Extract the [X, Y] coordinate from the center of the cell holding the provided text.  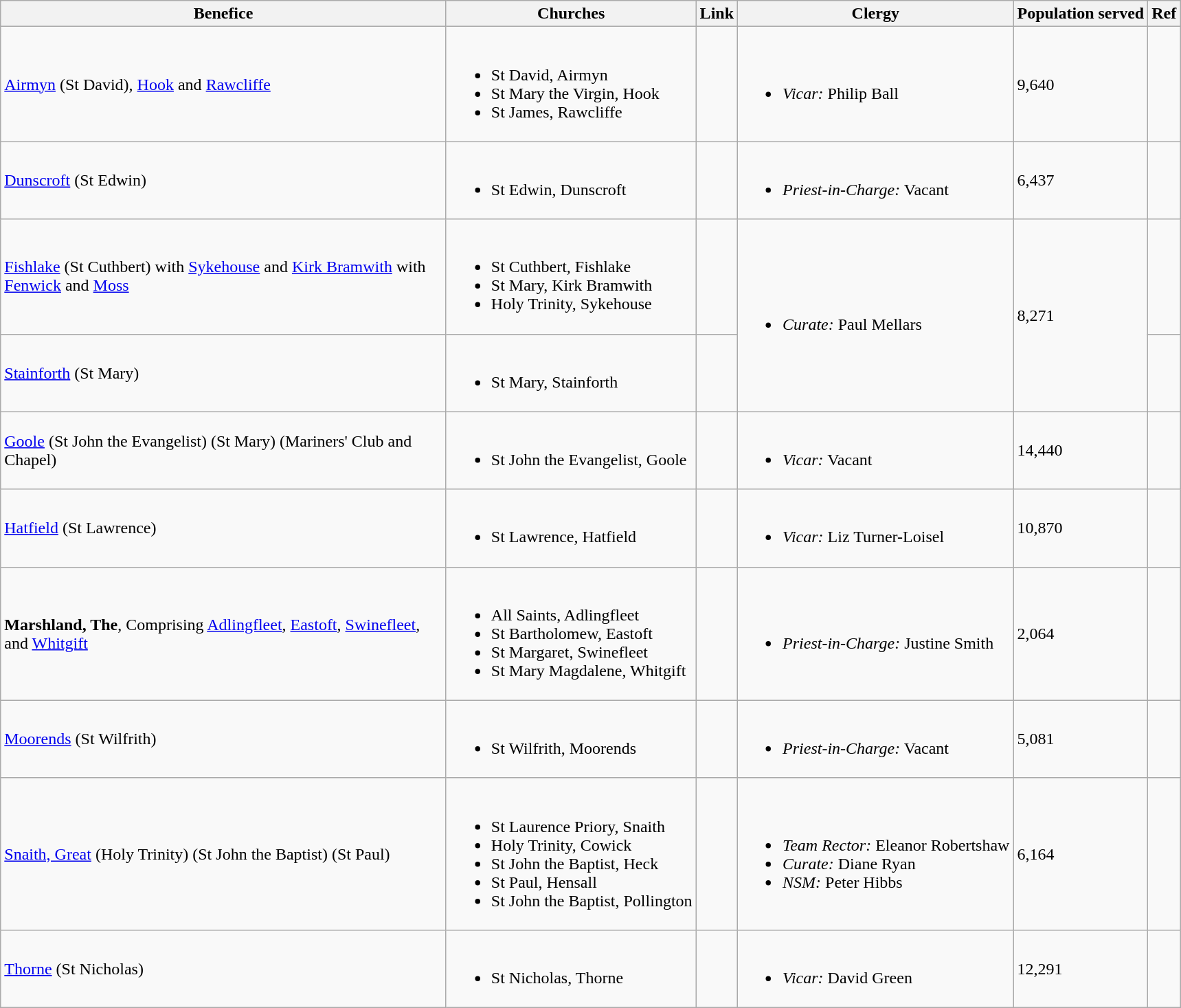
Vicar: David Green [875, 969]
Moorends (St Wilfrith) [224, 739]
Thorne (St Nicholas) [224, 969]
14,440 [1081, 451]
Fishlake (St Cuthbert) with Sykehouse and Kirk Bramwith with Fenwick and Moss [224, 276]
Benefice [224, 14]
12,291 [1081, 969]
Stainforth (St Mary) [224, 372]
Airmyn (St David), Hook and Rawcliffe [224, 84]
St David, AirmynSt Mary the Virgin, HookSt James, Rawcliffe [571, 84]
Marshland, The, Comprising Adlingfleet, Eastoft, Swinefleet, and Whitgift [224, 634]
St Lawrence, Hatfield [571, 528]
Vicar: Philip Ball [875, 84]
St Cuthbert, Fishlake St Mary, Kirk BramwithHoly Trinity, Sykehouse [571, 276]
Dunscroft (St Edwin) [224, 180]
Hatfield (St Lawrence) [224, 528]
St Laurence Priory, SnaithHoly Trinity, CowickSt John the Baptist, HeckSt Paul, HensallSt John the Baptist, Pollington [571, 853]
Clergy [875, 14]
Goole (St John the Evangelist) (St Mary) (Mariners' Club and Chapel) [224, 451]
8,271 [1081, 315]
St Mary, Stainforth [571, 372]
St John the Evangelist, Goole [571, 451]
Link [717, 14]
St Edwin, Dunscroft [571, 180]
5,081 [1081, 739]
Ref [1164, 14]
Population served [1081, 14]
Priest-in-Charge: Justine Smith [875, 634]
Curate: Paul Mellars [875, 315]
Vicar: Vacant [875, 451]
10,870 [1081, 528]
6,437 [1081, 180]
6,164 [1081, 853]
9,640 [1081, 84]
Team Rector: Eleanor RobertshawCurate: Diane RyanNSM: Peter Hibbs [875, 853]
2,064 [1081, 634]
St Nicholas, Thorne [571, 969]
All Saints, AdlingfleetSt Bartholomew, EastoftSt Margaret, SwinefleetSt Mary Magdalene, Whitgift [571, 634]
Snaith, Great (Holy Trinity) (St John the Baptist) (St Paul) [224, 853]
Churches [571, 14]
Vicar: Liz Turner-Loisel [875, 528]
St Wilfrith, Moorends [571, 739]
